Return (x, y) of the center of cell containing provided text 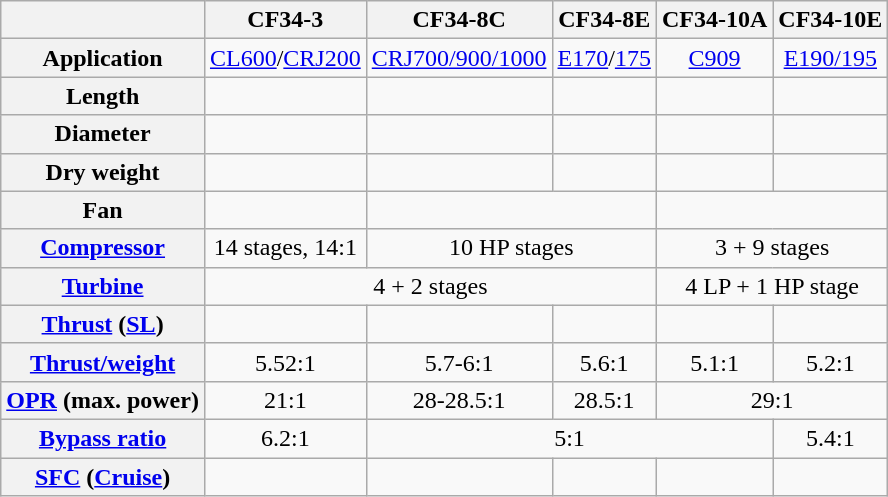
10 HP stages (511, 248)
28-28.5:1 (459, 400)
4 + 2 stages (430, 286)
OPR (max. power) (103, 400)
CL600/CRJ200 (285, 58)
Turbine (103, 286)
6.2:1 (285, 438)
3 + 9 stages (772, 248)
5:1 (570, 438)
Fan (103, 210)
CF34-10E (830, 20)
Thrust (SL) (103, 324)
CF34-8E (604, 20)
Dry weight (103, 172)
5.1:1 (714, 362)
E170/175 (604, 58)
Diameter (103, 134)
21:1 (285, 400)
Compressor (103, 248)
5.2:1 (830, 362)
Length (103, 96)
14 stages, 14:1 (285, 248)
CF34-10A (714, 20)
CRJ700/900/1000 (459, 58)
CF34-3 (285, 20)
4 LP + 1 HP stage (772, 286)
CF34-8C (459, 20)
E190/195 (830, 58)
Thrust/weight (103, 362)
5.4:1 (830, 438)
28.5:1 (604, 400)
SFC (Cruise) (103, 477)
C909 (714, 58)
5.52:1 (285, 362)
5.7-6:1 (459, 362)
5.6:1 (604, 362)
Bypass ratio (103, 438)
Application (103, 58)
29:1 (772, 400)
